Output the [x, y] coordinate of the center of the cell containing the given text.  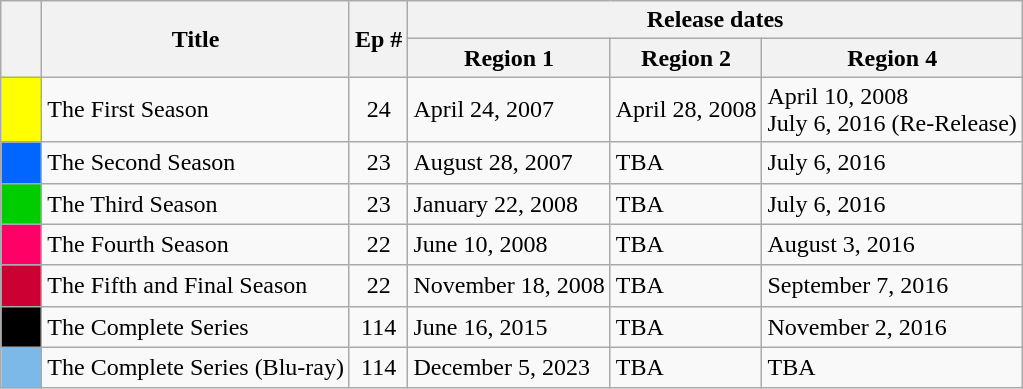
November 2, 2016 [892, 326]
24 [378, 110]
Ep # [378, 39]
The Fourth Season [196, 244]
Region 1 [509, 58]
December 5, 2023 [509, 368]
The Fifth and Final Season [196, 286]
September 7, 2016 [892, 286]
Region 4 [892, 58]
The Complete Series [196, 326]
August 3, 2016 [892, 244]
April 24, 2007 [509, 110]
November 18, 2008 [509, 286]
April 28, 2008 [686, 110]
April 10, 2008July 6, 2016 (Re-Release) [892, 110]
January 22, 2008 [509, 204]
The Second Season [196, 162]
June 10, 2008 [509, 244]
Region 2 [686, 58]
The Third Season [196, 204]
Title [196, 39]
The Complete Series (Blu-ray) [196, 368]
August 28, 2007 [509, 162]
The First Season [196, 110]
Release dates [715, 20]
June 16, 2015 [509, 326]
